Determine the [X, Y] coordinate at the center of the cell enclosing the given text.  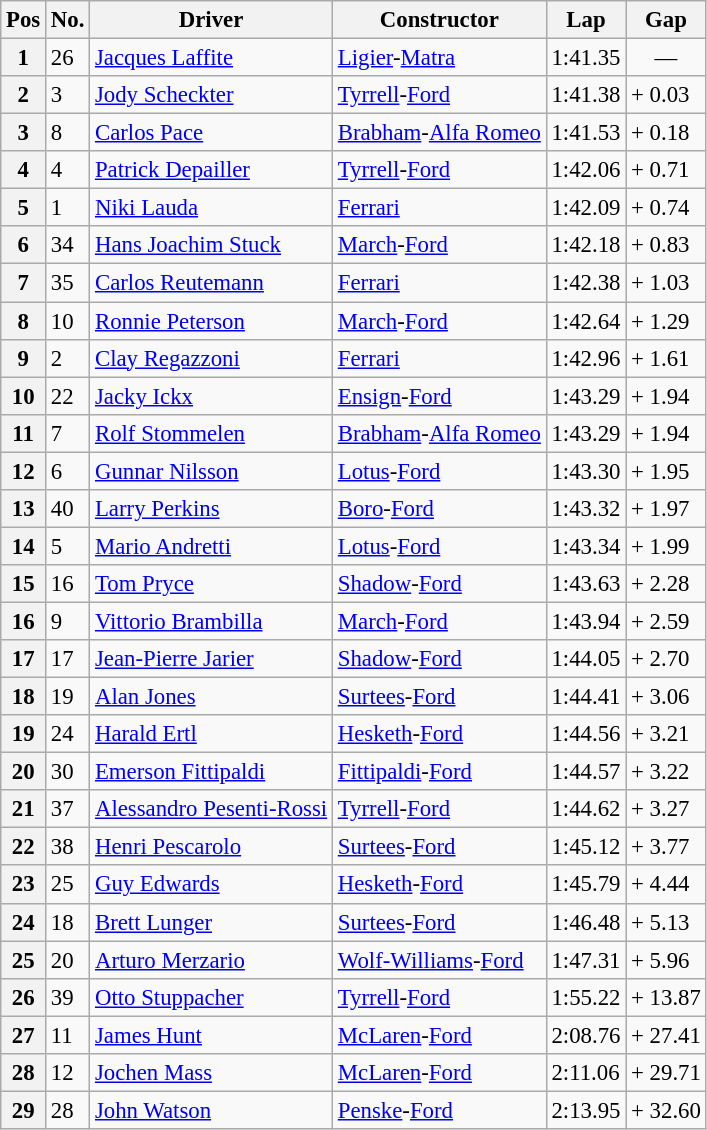
+ 1.03 [666, 283]
James Hunt [212, 1035]
Harald Ertl [212, 734]
1:43.30 [586, 471]
1:44.62 [586, 809]
1:42.38 [586, 283]
Jody Scheckter [212, 95]
Jacques Laffite [212, 58]
Gap [666, 20]
Otto Stuppacher [212, 997]
Mario Andretti [212, 546]
1:41.35 [586, 58]
1:44.41 [586, 697]
Pos [24, 20]
+ 27.41 [666, 1035]
+ 5.96 [666, 960]
30 [68, 772]
1:41.53 [586, 133]
38 [68, 847]
— [666, 58]
+ 1.29 [666, 321]
Alessandro Pesenti-Rossi [212, 809]
27 [24, 1035]
Lap [586, 20]
13 [24, 509]
Vittorio Brambilla [212, 621]
1:45.79 [586, 885]
Driver [212, 20]
39 [68, 997]
Fittipaldi-Ford [439, 772]
Carlos Reutemann [212, 283]
+ 2.28 [666, 584]
Wolf-Williams-Ford [439, 960]
Larry Perkins [212, 509]
+ 29.71 [666, 1073]
1:42.96 [586, 358]
1:46.48 [586, 922]
Ligier-Matra [439, 58]
1:44.56 [586, 734]
Jacky Ickx [212, 396]
1:43.32 [586, 509]
Jean-Pierre Jarier [212, 659]
1:42.18 [586, 245]
+ 13.87 [666, 997]
2:13.95 [586, 1110]
+ 3.22 [666, 772]
+ 2.70 [666, 659]
+ 1.99 [666, 546]
1:44.57 [586, 772]
Guy Edwards [212, 885]
Ronnie Peterson [212, 321]
+ 1.97 [666, 509]
+ 1.95 [666, 471]
2:08.76 [586, 1035]
29 [24, 1110]
Tom Pryce [212, 584]
37 [68, 809]
15 [24, 584]
Ensign-Ford [439, 396]
1:55.22 [586, 997]
+ 0.83 [666, 245]
35 [68, 283]
Penske-Ford [439, 1110]
+ 0.18 [666, 133]
No. [68, 20]
Brett Lunger [212, 922]
Jochen Mass [212, 1073]
John Watson [212, 1110]
+ 0.74 [666, 208]
1:44.05 [586, 659]
+ 2.59 [666, 621]
Henri Pescarolo [212, 847]
Rolf Stommelen [212, 433]
+ 3.27 [666, 809]
Emerson Fittipaldi [212, 772]
14 [24, 546]
2:11.06 [586, 1073]
1:47.31 [586, 960]
34 [68, 245]
Boro-Ford [439, 509]
23 [24, 885]
1:45.12 [586, 847]
21 [24, 809]
40 [68, 509]
Patrick Depailler [212, 170]
1:43.34 [586, 546]
+ 32.60 [666, 1110]
+ 5.13 [666, 922]
1:41.38 [586, 95]
Gunnar Nilsson [212, 471]
1:42.09 [586, 208]
Constructor [439, 20]
+ 3.06 [666, 697]
1:43.63 [586, 584]
Arturo Merzario [212, 960]
1:43.94 [586, 621]
+ 1.61 [666, 358]
Alan Jones [212, 697]
Carlos Pace [212, 133]
1:42.64 [586, 321]
+ 0.03 [666, 95]
+ 0.71 [666, 170]
+ 3.21 [666, 734]
Niki Lauda [212, 208]
+ 4.44 [666, 885]
Clay Regazzoni [212, 358]
+ 3.77 [666, 847]
1:42.06 [586, 170]
Hans Joachim Stuck [212, 245]
